Output the (x, y) coordinate of the center of the cell containing the given text.  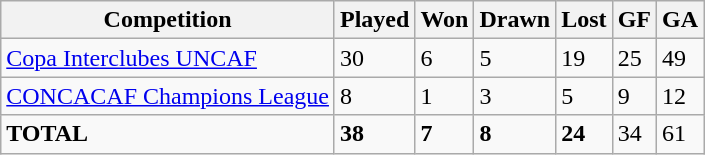
6 (444, 58)
Drawn (515, 20)
3 (515, 96)
19 (584, 58)
Copa Interclubes UNCAF (168, 58)
CONCACAF Champions League (168, 96)
38 (374, 134)
Lost (584, 20)
TOTAL (168, 134)
25 (634, 58)
12 (680, 96)
Competition (168, 20)
GF (634, 20)
34 (634, 134)
49 (680, 58)
Played (374, 20)
7 (444, 134)
GA (680, 20)
9 (634, 96)
Won (444, 20)
24 (584, 134)
1 (444, 96)
61 (680, 134)
30 (374, 58)
